Return the [x, y] coordinate for the center point of the cell that contains the specified text.  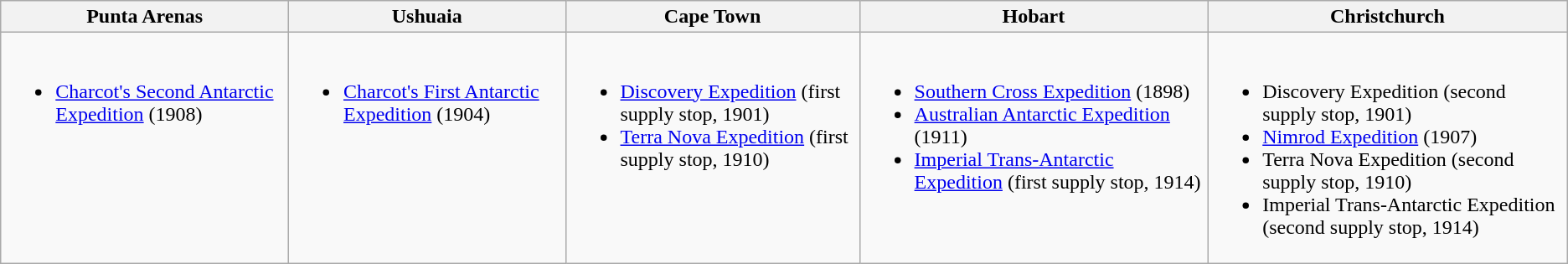
Southern Cross Expedition (1898)Australian Antarctic Expedition (1911)Imperial Trans-Antarctic Expedition (first supply stop, 1914) [1034, 148]
Cape Town [712, 17]
Charcot's First Antarctic Expedition (1904) [427, 148]
Punta Arenas [145, 17]
Discovery Expedition (first supply stop, 1901)Terra Nova Expedition (first supply stop, 1910) [712, 148]
Hobart [1034, 17]
Charcot's Second Antarctic Expedition (1908) [145, 148]
Ushuaia [427, 17]
Christchurch [1388, 17]
